Return the [x, y] coordinate for the center point of the cell that contains the specified text.  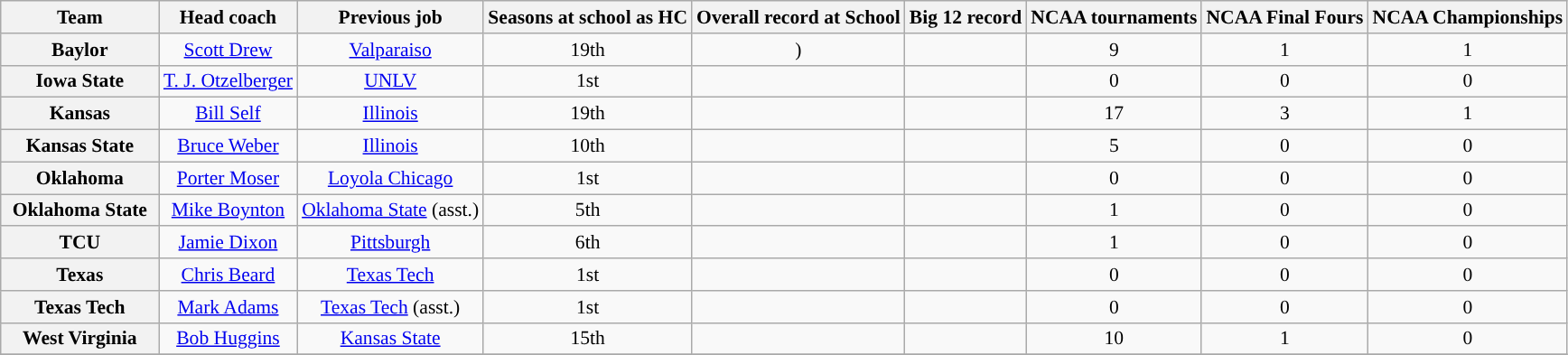
Bob Huggins [228, 339]
5 [1114, 146]
Scott Drew [228, 50]
Oklahoma State (asst.) [390, 210]
Previous job [390, 17]
Chris Beard [228, 275]
T. J. Otzelberger [228, 81]
Mark Adams [228, 307]
Oklahoma [79, 178]
Pittsburgh [390, 243]
Kansas [79, 114]
NCAA Final Fours [1284, 17]
Baylor [79, 50]
NCAA tournaments [1114, 17]
Seasons at school as HC [587, 17]
) [798, 50]
Loyola Chicago [390, 178]
6th [587, 243]
15th [587, 339]
Mike Boynton [228, 210]
NCAA Championships [1467, 17]
Head coach [228, 17]
5th [587, 210]
Texas Tech (asst.) [390, 307]
Bruce Weber [228, 146]
10th [587, 146]
Porter Moser [228, 178]
Big 12 record [966, 17]
17 [1114, 114]
Iowa State [79, 81]
Team [79, 17]
Texas [79, 275]
Jamie Dixon [228, 243]
9 [1114, 50]
TCU [79, 243]
Valparaiso [390, 50]
Bill Self [228, 114]
West Virginia [79, 339]
3 [1284, 114]
10 [1114, 339]
Overall record at School [798, 17]
Oklahoma State [79, 210]
UNLV [390, 81]
